Output the [x, y] coordinate of the center of the cell containing the given text.  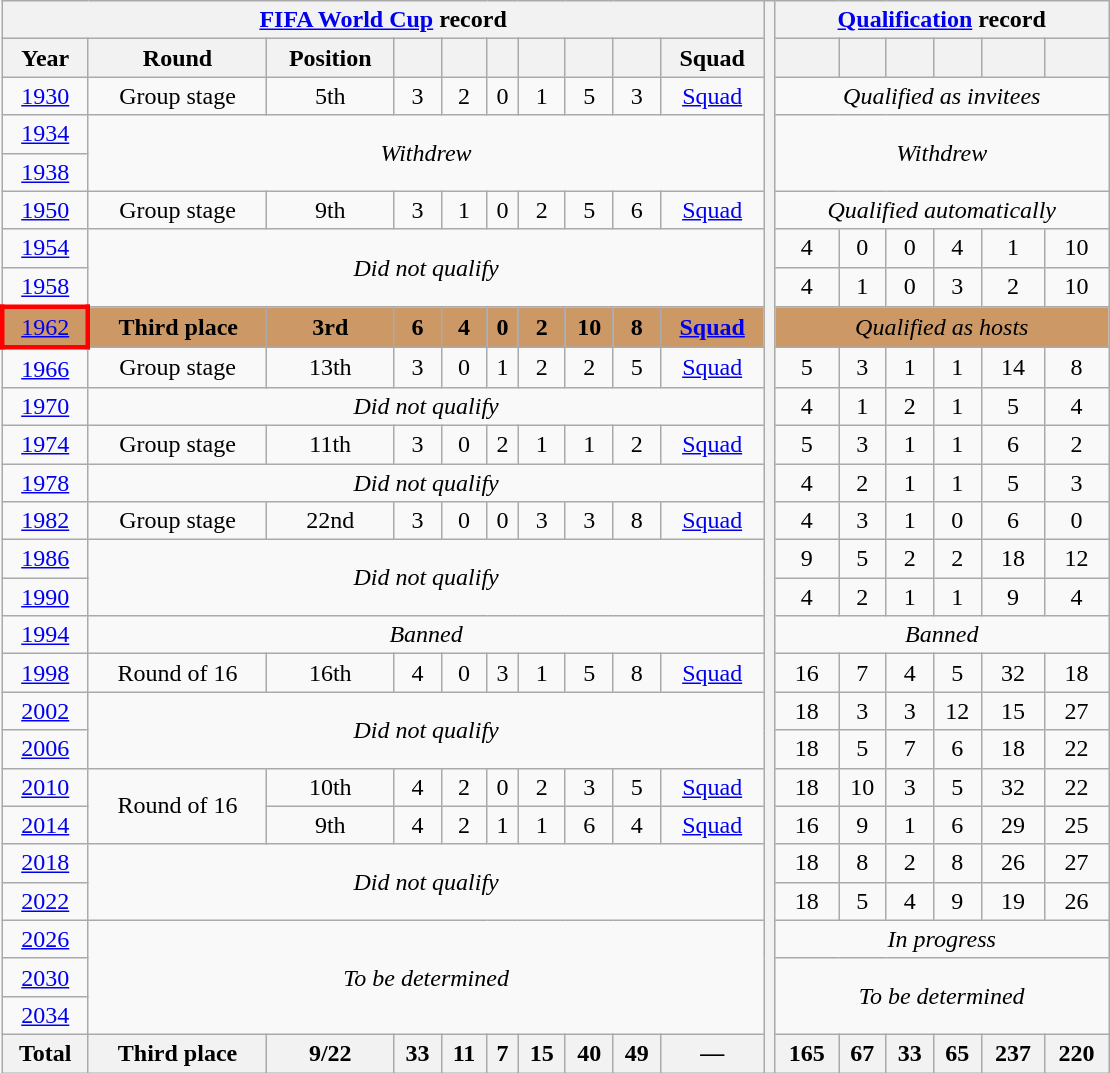
237 [1013, 1053]
22nd [330, 521]
Round [178, 58]
14 [1013, 368]
16th [330, 673]
1938 [45, 172]
Year [45, 58]
9/22 [330, 1053]
2030 [45, 977]
1990 [45, 597]
Qualified as invitees [942, 96]
165 [807, 1053]
49 [636, 1053]
1998 [45, 673]
19 [1013, 901]
1994 [45, 635]
1954 [45, 248]
1982 [45, 521]
1950 [45, 210]
— [712, 1053]
25 [1077, 825]
Total [45, 1053]
2014 [45, 825]
Position [330, 58]
13th [330, 368]
65 [958, 1053]
1966 [45, 368]
11th [330, 444]
In progress [942, 939]
1974 [45, 444]
67 [862, 1053]
2022 [45, 901]
11 [464, 1053]
1970 [45, 406]
Qualification record [942, 20]
5th [330, 96]
2034 [45, 1015]
40 [588, 1053]
2002 [45, 711]
Qualified automatically [942, 210]
1978 [45, 483]
2006 [45, 749]
2010 [45, 787]
1958 [45, 287]
1986 [45, 559]
FIFA World Cup record [383, 20]
29 [1013, 825]
3rd [330, 328]
2018 [45, 863]
10th [330, 787]
220 [1077, 1053]
1934 [45, 134]
2026 [45, 939]
Qualified as hosts [942, 328]
1930 [45, 96]
1962 [45, 328]
